Provide the [X, Y] coordinate of the cell's center where the given text is located.  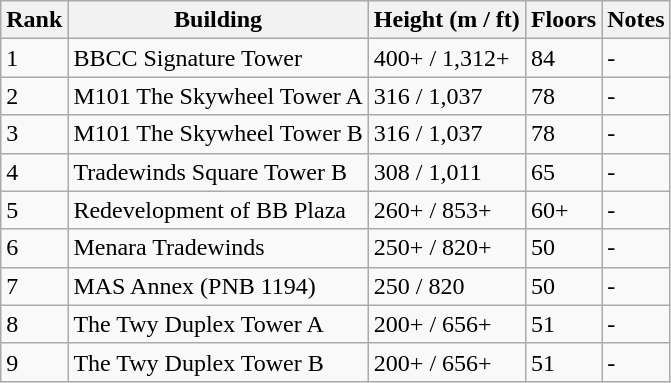
308 / 1,011 [446, 172]
Tradewinds Square Tower B [218, 172]
65 [563, 172]
1 [34, 58]
400+ / 1,312+ [446, 58]
8 [34, 324]
84 [563, 58]
4 [34, 172]
Floors [563, 20]
7 [34, 286]
The Twy Duplex Tower A [218, 324]
250 / 820 [446, 286]
BBCC Signature Tower [218, 58]
250+ / 820+ [446, 248]
Menara Tradewinds [218, 248]
M101 The Skywheel Tower A [218, 96]
260+ / 853+ [446, 210]
5 [34, 210]
9 [34, 362]
3 [34, 134]
Redevelopment of BB Plaza [218, 210]
The Twy Duplex Tower B [218, 362]
60+ [563, 210]
Building [218, 20]
Rank [34, 20]
2 [34, 96]
MAS Annex (PNB 1194) [218, 286]
Height (m / ft) [446, 20]
M101 The Skywheel Tower B [218, 134]
Notes [636, 20]
6 [34, 248]
